Determine the (x, y) coordinate at the center of the cell enclosing the given text.  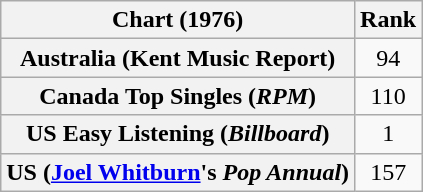
157 (388, 172)
Rank (388, 20)
110 (388, 96)
1 (388, 134)
US (Joel Whitburn's Pop Annual) (178, 172)
US Easy Listening (Billboard) (178, 134)
Australia (Kent Music Report) (178, 58)
94 (388, 58)
Chart (1976) (178, 20)
Canada Top Singles (RPM) (178, 96)
